Find where the given text appears and provide that cell's center as (X, Y) coordinate. 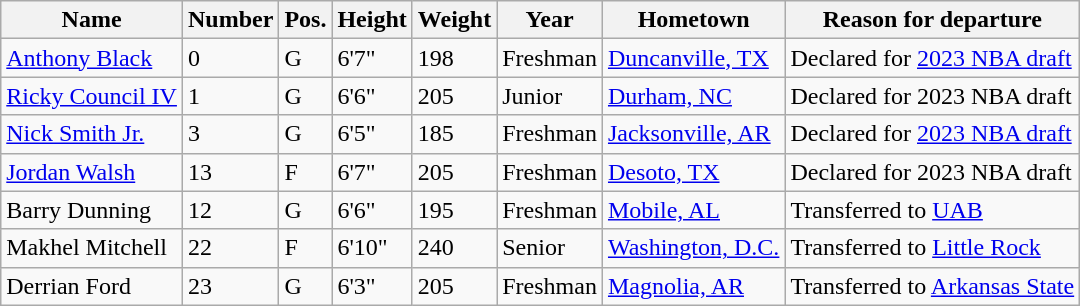
198 (454, 58)
Pos. (306, 20)
185 (454, 134)
Transferred to UAB (932, 210)
13 (230, 172)
Weight (454, 20)
Mobile, AL (693, 210)
Durham, NC (693, 96)
Transferred to Little Rock (932, 248)
195 (454, 210)
Jordan Walsh (92, 172)
Number (230, 20)
Jacksonville, AR (693, 134)
Hometown (693, 20)
Barry Dunning (92, 210)
Desoto, TX (693, 172)
Transferred to Arkansas State (932, 286)
Year (550, 20)
Senior (550, 248)
Makhel Mitchell (92, 248)
240 (454, 248)
23 (230, 286)
6'5" (372, 134)
Ricky Council IV (92, 96)
1 (230, 96)
Junior (550, 96)
Duncanville, TX (693, 58)
6'10" (372, 248)
Reason for departure (932, 20)
12 (230, 210)
22 (230, 248)
0 (230, 58)
Name (92, 20)
Anthony Black (92, 58)
3 (230, 134)
Magnolia, AR (693, 286)
Nick Smith Jr. (92, 134)
6'3" (372, 286)
Height (372, 20)
Derrian Ford (92, 286)
Washington, D.C. (693, 248)
